For the text-containing cell, return its midpoint in (X, Y) coordinate format. 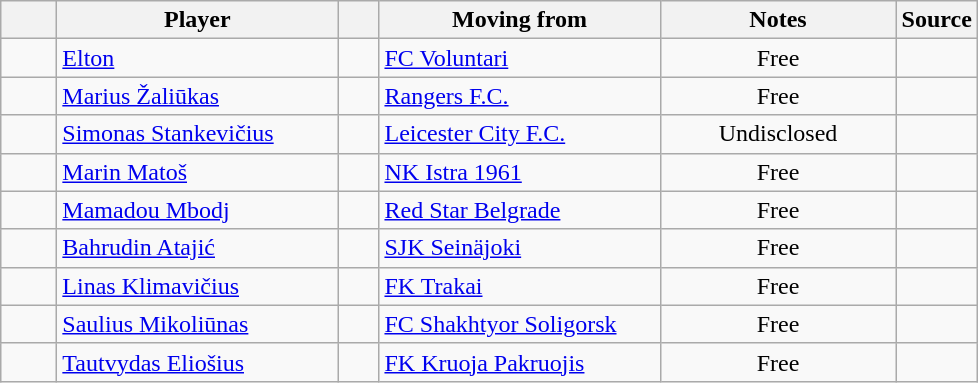
Source (936, 20)
FC Voluntari (520, 58)
Mamadou Mbodj (198, 210)
Marin Matoš (198, 172)
Notes (778, 20)
NK Istra 1961 (520, 172)
FK Kruoja Pakruojis (520, 362)
Linas Klimavičius (198, 286)
Saulius Mikoliūnas (198, 324)
Simonas Stankevičius (198, 134)
Leicester City F.C. (520, 134)
Marius Žaliūkas (198, 96)
Player (198, 20)
Moving from (520, 20)
Bahrudin Atajić (198, 248)
Rangers F.C. (520, 96)
FC Shakhtyor Soligorsk (520, 324)
Tautvydas Eliošius (198, 362)
Elton (198, 58)
Undisclosed (778, 134)
FK Trakai (520, 286)
SJK Seinäjoki (520, 248)
Red Star Belgrade (520, 210)
